Find where the given text appears and provide that cell's center as (X, Y) coordinate. 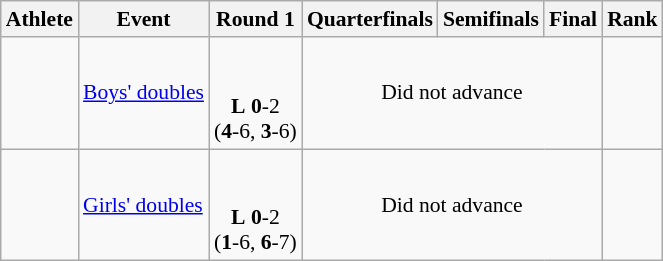
Athlete (40, 19)
L 0-2 (4-6, 3-6) (256, 93)
Event (144, 19)
L 0-2 (1-6, 6-7) (256, 205)
Girls' doubles (144, 205)
Boys' doubles (144, 93)
Round 1 (256, 19)
Final (573, 19)
Rank (632, 19)
Quarterfinals (370, 19)
Semifinals (491, 19)
